Return the (X, Y) coordinate for the center point of the cell that contains the specified text.  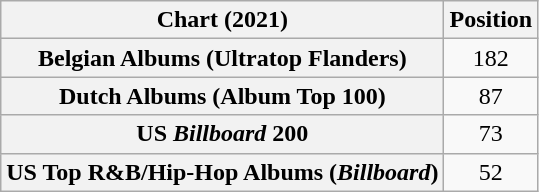
Position (491, 20)
87 (491, 96)
52 (491, 172)
73 (491, 134)
Dutch Albums (Album Top 100) (222, 96)
Chart (2021) (222, 20)
US Top R&B/Hip-Hop Albums (Billboard) (222, 172)
Belgian Albums (Ultratop Flanders) (222, 58)
182 (491, 58)
US Billboard 200 (222, 134)
